Extract the (x, y) coordinate from the center of the cell holding the provided text.  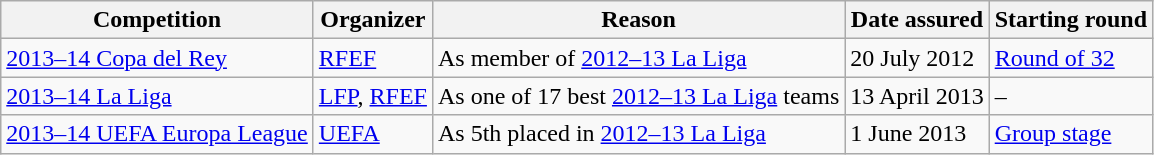
2013–14 La Liga (158, 96)
Starting round (1070, 20)
UEFA (372, 134)
Round of 32 (1070, 58)
1 June 2013 (917, 134)
20 July 2012 (917, 58)
13 April 2013 (917, 96)
RFEF (372, 58)
2013–14 Copa del Rey (158, 58)
Organizer (372, 20)
2013–14 UEFA Europa League (158, 134)
LFP, RFEF (372, 96)
Date assured (917, 20)
Group stage (1070, 134)
As 5th placed in 2012–13 La Liga (638, 134)
– (1070, 96)
As one of 17 best 2012–13 La Liga teams (638, 96)
As member of 2012–13 La Liga (638, 58)
Competition (158, 20)
Reason (638, 20)
